Identify which cell holds the provided text, then report its (X, Y) central coordinate. 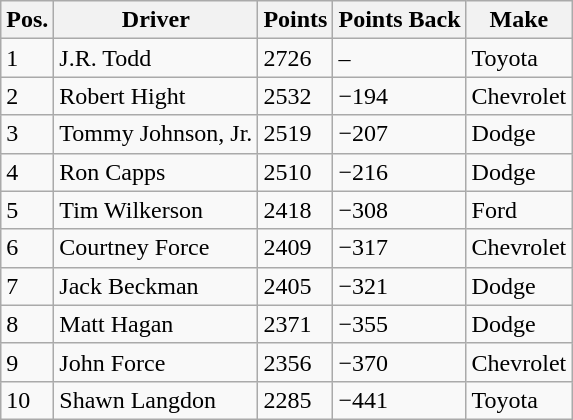
Driver (156, 20)
−308 (400, 210)
−317 (400, 248)
Points Back (400, 20)
5 (28, 210)
8 (28, 324)
2532 (296, 96)
2356 (296, 362)
2726 (296, 58)
– (400, 58)
Shawn Langdon (156, 400)
2418 (296, 210)
−216 (400, 172)
John Force (156, 362)
−370 (400, 362)
Ford (519, 210)
1 (28, 58)
Jack Beckman (156, 286)
−207 (400, 134)
−321 (400, 286)
2405 (296, 286)
Ron Capps (156, 172)
Make (519, 20)
Courtney Force (156, 248)
3 (28, 134)
−355 (400, 324)
2519 (296, 134)
2285 (296, 400)
4 (28, 172)
Pos. (28, 20)
2 (28, 96)
Robert Hight (156, 96)
2371 (296, 324)
Matt Hagan (156, 324)
Points (296, 20)
2409 (296, 248)
6 (28, 248)
9 (28, 362)
2510 (296, 172)
Tim Wilkerson (156, 210)
−194 (400, 96)
Tommy Johnson, Jr. (156, 134)
7 (28, 286)
10 (28, 400)
−441 (400, 400)
J.R. Todd (156, 58)
